Find where the given text appears and provide that cell's center as [x, y] coordinate. 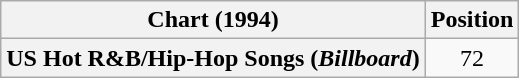
Position [472, 20]
US Hot R&B/Hip-Hop Songs (Billboard) [213, 58]
Chart (1994) [213, 20]
72 [472, 58]
